Extract the [x, y] coordinate from the center of the cell holding the provided text.  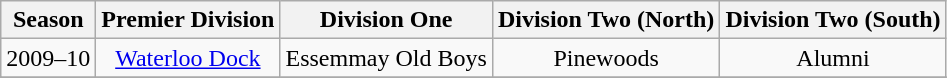
Season [48, 20]
Waterloo Dock [188, 58]
Division Two (South) [833, 20]
Division Two (North) [606, 20]
Premier Division [188, 20]
2009–10 [48, 58]
Alumni [833, 58]
Pinewoods [606, 58]
Division One [386, 20]
Essemmay Old Boys [386, 58]
